Capture the cell that displays the provided text and extract its (X, Y) central coordinate. 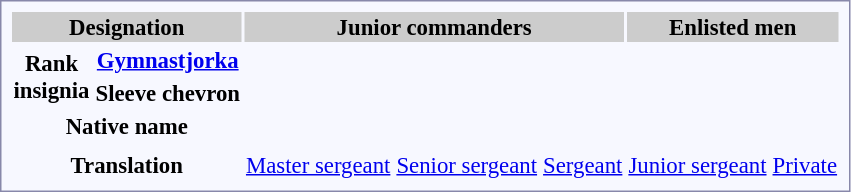
Native name (126, 126)
Junior commanders (434, 27)
Sergeant (583, 165)
Translation (126, 165)
Master sergeant (318, 165)
Rankinsignia (52, 76)
Designation (126, 27)
Junior sergeant (698, 165)
Enlisted men (733, 27)
Private (805, 165)
Senior sergeant (467, 165)
Gymnastjorka (168, 60)
Sleeve chevron (168, 93)
